Pinpoint the cell where the given text exists, returning its [x, y] midpoint coordinate. 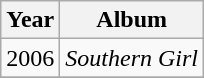
Southern Girl [132, 58]
Album [132, 20]
2006 [30, 58]
Year [30, 20]
